Identify which cell holds the provided text, then report its [X, Y] central coordinate. 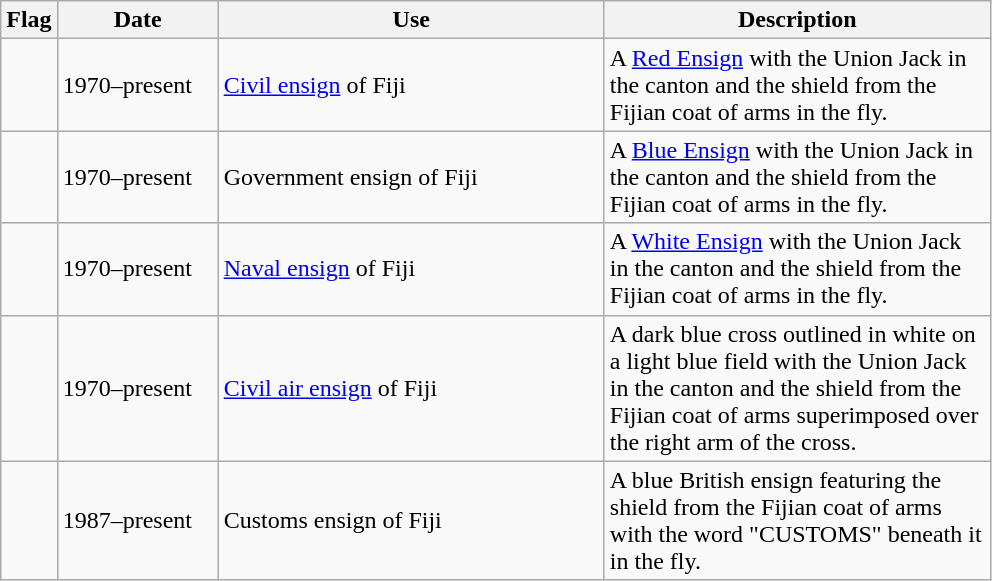
A White Ensign with the Union Jack in the canton and the shield from the Fijian coat of arms in the fly. [797, 269]
Flag [29, 20]
A Red Ensign with the Union Jack in the canton and the shield from the Fijian coat of arms in the fly. [797, 85]
Description [797, 20]
Use [411, 20]
Customs ensign of Fiji [411, 520]
Date [138, 20]
A blue British ensign featuring the shield from the Fijian coat of arms with the word "CUSTOMS" beneath it in the fly. [797, 520]
A Blue Ensign with the Union Jack in the canton and the shield from the Fijian coat of arms in the fly. [797, 177]
1987–present [138, 520]
Civil ensign of Fiji [411, 85]
Government ensign of Fiji [411, 177]
Naval ensign of Fiji [411, 269]
Civil air ensign of Fiji [411, 388]
